Pinpoint the cell where the given text exists, returning its [x, y] midpoint coordinate. 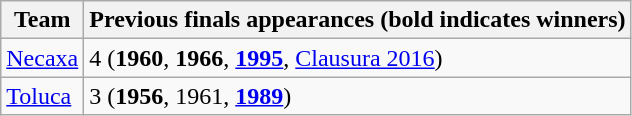
Team [42, 20]
Necaxa [42, 58]
4 (1960, 1966, 1995, Clausura 2016) [358, 58]
Previous finals appearances (bold indicates winners) [358, 20]
Toluca [42, 96]
3 (1956, 1961, 1989) [358, 96]
